Pinpoint the cell where the given text exists, returning its [X, Y] midpoint coordinate. 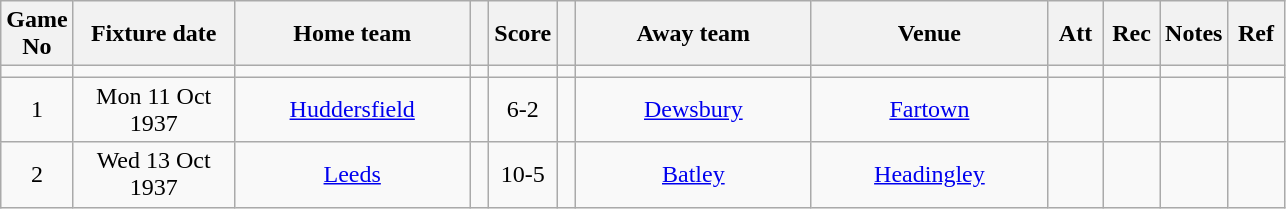
Notes [1194, 34]
Fartown [929, 110]
Headingley [929, 174]
10-5 [523, 174]
Wed 13 Oct 1937 [154, 174]
Venue [929, 34]
6-2 [523, 110]
Mon 11 Oct 1937 [154, 110]
1 [37, 110]
Leeds [352, 174]
Rec [1132, 34]
Batley [693, 174]
Score [523, 34]
Huddersfield [352, 110]
Home team [352, 34]
2 [37, 174]
Dewsbury [693, 110]
Game No [37, 34]
Att [1075, 34]
Fixture date [154, 34]
Ref [1256, 34]
Away team [693, 34]
